Extract the (x, y) coordinate from the center of the cell holding the provided text.  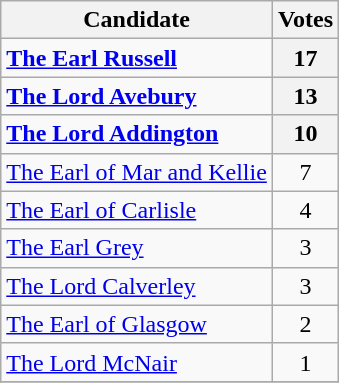
13 (305, 96)
The Earl of Glasgow (137, 324)
The Lord Avebury (137, 96)
2 (305, 324)
Votes (305, 20)
4 (305, 210)
The Earl Russell (137, 58)
Candidate (137, 20)
10 (305, 134)
The Lord McNair (137, 362)
The Earl Grey (137, 248)
The Earl of Mar and Kellie (137, 172)
7 (305, 172)
The Earl of Carlisle (137, 210)
The Lord Addington (137, 134)
17 (305, 58)
1 (305, 362)
The Lord Calverley (137, 286)
